Return [x, y] of the center of cell containing provided text 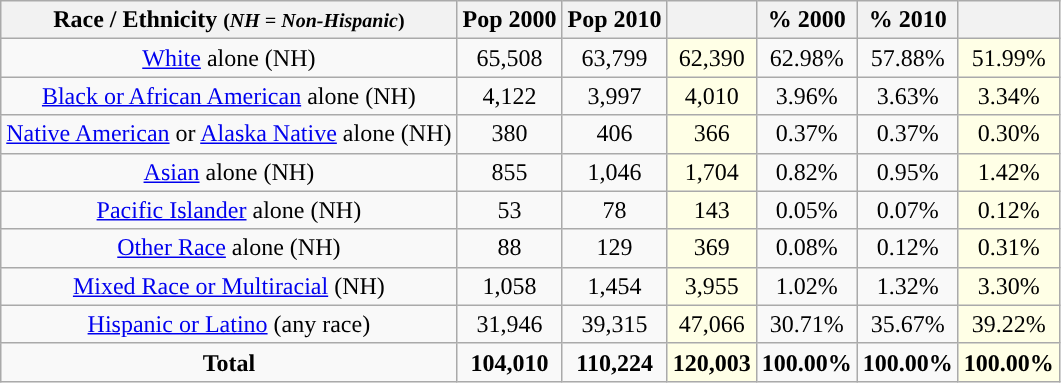
39.22% [1008, 324]
Hispanic or Latino (any race) [229, 324]
62.98% [806, 58]
Race / Ethnicity (NH = Non-Hispanic) [229, 20]
380 [510, 134]
Total [229, 362]
0.05% [806, 210]
47,066 [712, 324]
0.95% [908, 172]
3.34% [1008, 96]
1,454 [614, 286]
1.32% [908, 286]
129 [614, 248]
3.96% [806, 96]
406 [614, 134]
3,997 [614, 96]
% 2010 [908, 20]
110,224 [614, 362]
65,508 [510, 58]
Pop 2010 [614, 20]
3.30% [1008, 286]
104,010 [510, 362]
Other Race alone (NH) [229, 248]
1,704 [712, 172]
1,046 [614, 172]
0.30% [1008, 134]
1.42% [1008, 172]
120,003 [712, 362]
0.07% [908, 210]
4,010 [712, 96]
57.88% [908, 58]
53 [510, 210]
Black or African American alone (NH) [229, 96]
% 2000 [806, 20]
1.02% [806, 286]
0.08% [806, 248]
0.31% [1008, 248]
Pacific Islander alone (NH) [229, 210]
369 [712, 248]
Mixed Race or Multiracial (NH) [229, 286]
88 [510, 248]
35.67% [908, 324]
White alone (NH) [229, 58]
3.63% [908, 96]
4,122 [510, 96]
Pop 2000 [510, 20]
1,058 [510, 286]
78 [614, 210]
0.82% [806, 172]
51.99% [1008, 58]
3,955 [712, 286]
143 [712, 210]
63,799 [614, 58]
62,390 [712, 58]
31,946 [510, 324]
30.71% [806, 324]
Native American or Alaska Native alone (NH) [229, 134]
366 [712, 134]
855 [510, 172]
39,315 [614, 324]
Asian alone (NH) [229, 172]
